Scan for the cell matching the given text and deliver its [x, y] coordinate at center. 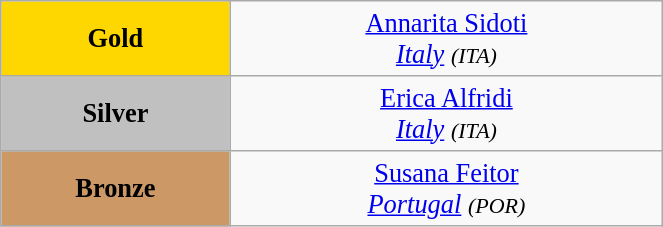
Gold [116, 38]
Silver [116, 112]
Susana FeitorPortugal (POR) [446, 188]
Annarita SidotiItaly (ITA) [446, 38]
Erica AlfridiItaly (ITA) [446, 112]
Bronze [116, 188]
